Identify which cell holds the provided text, then report its [x, y] central coordinate. 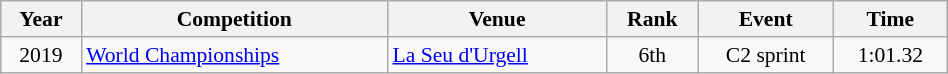
C2 sprint [766, 55]
Venue [496, 19]
Time [890, 19]
World Championships [234, 55]
2019 [41, 55]
6th [652, 55]
Rank [652, 19]
La Seu d'Urgell [496, 55]
Event [766, 19]
1:01.32 [890, 55]
Year [41, 19]
Competition [234, 19]
